Scan for the cell matching the given text and deliver its (X, Y) coordinate at center. 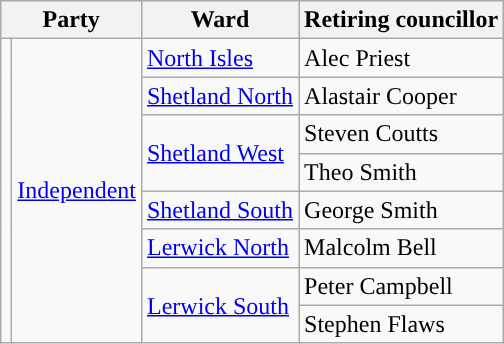
Theo Smith (402, 172)
Lerwick South (220, 305)
North Isles (220, 58)
Alec Priest (402, 58)
Steven Coutts (402, 134)
Alastair Cooper (402, 96)
Shetland North (220, 96)
Malcolm Bell (402, 248)
Shetland South (220, 210)
Stephen Flaws (402, 324)
Lerwick North (220, 248)
Peter Campbell (402, 286)
Independent (77, 191)
George Smith (402, 210)
Shetland West (220, 153)
Party (72, 20)
Ward (220, 20)
Retiring councillor (402, 20)
